Return (X, Y) of the center of cell containing provided text 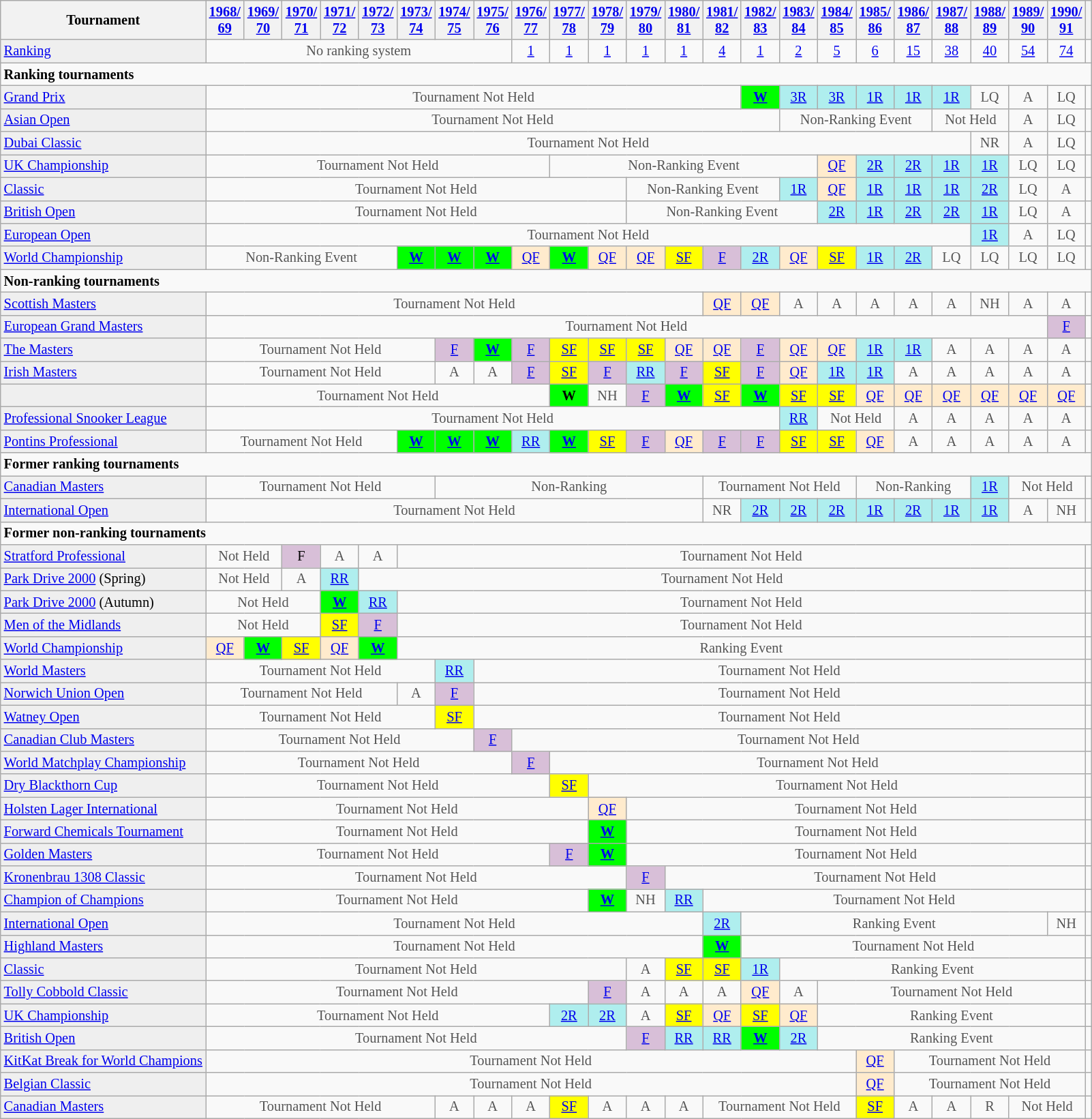
1984/85 (837, 20)
Former non-ranking tournaments (547, 533)
Park Drive 2000 (Spring) (104, 579)
Former ranking tournaments (547, 464)
Non-ranking tournaments (547, 281)
Kronenbrau 1308 Classic (104, 878)
1973/74 (416, 20)
1987/88 (952, 20)
1970/71 (301, 20)
1974/75 (454, 20)
Norwich Union Open (104, 693)
No ranking system (359, 51)
Scottish Masters (104, 303)
Asian Open (104, 120)
1981/82 (722, 20)
1990/91 (1066, 20)
Watney Open (104, 717)
World Masters (104, 671)
Dry Blackthorn Cup (104, 786)
1988/89 (990, 20)
Tournament (104, 20)
Men of the Midlands (104, 625)
European Grand Masters (104, 327)
54 (1028, 51)
1969/70 (263, 20)
European Open (104, 235)
1985/86 (875, 20)
Grand Prix (104, 97)
Park Drive 2000 (Autumn) (104, 602)
World Matchplay Championship (104, 762)
6 (875, 51)
R (990, 1107)
Forward Chemicals Tournament (104, 831)
1972/73 (378, 20)
1979/80 (646, 20)
1980/81 (684, 20)
Golden Masters (104, 854)
1977/78 (569, 20)
Stratford Professional (104, 556)
40 (990, 51)
Ranking tournaments (547, 74)
The Masters (104, 350)
KitKat Break for World Champions (104, 1061)
38 (952, 51)
4 (722, 51)
Tolly Cobbold Classic (104, 992)
1971/72 (339, 20)
1976/77 (531, 20)
Holsten Lager International (104, 809)
1982/83 (760, 20)
Ranking (104, 51)
74 (1066, 51)
1968/69 (225, 20)
Belgian Classic (104, 1084)
1986/87 (913, 20)
5 (837, 51)
1978/79 (607, 20)
Canadian Club Masters (104, 740)
1983/84 (798, 20)
Irish Masters (104, 372)
Pontins Professional (104, 441)
Dubai Classic (104, 143)
Champion of Champions (104, 900)
Professional Snooker League (104, 418)
1975/76 (493, 20)
2 (798, 51)
15 (913, 51)
1989/90 (1028, 20)
Highland Masters (104, 946)
